From the cell containing the given text, extract its center point as [x, y] coordinate. 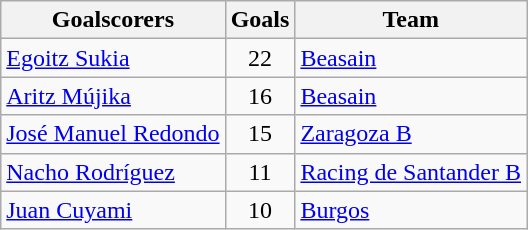
11 [260, 172]
Aritz Mújika [113, 96]
Team [411, 20]
Nacho Rodríguez [113, 172]
Goalscorers [113, 20]
15 [260, 134]
Egoitz Sukia [113, 58]
22 [260, 58]
José Manuel Redondo [113, 134]
Burgos [411, 210]
Goals [260, 20]
Zaragoza B [411, 134]
Racing de Santander B [411, 172]
10 [260, 210]
16 [260, 96]
Juan Cuyami [113, 210]
